Pinpoint the cell where the given text exists, returning its (X, Y) midpoint coordinate. 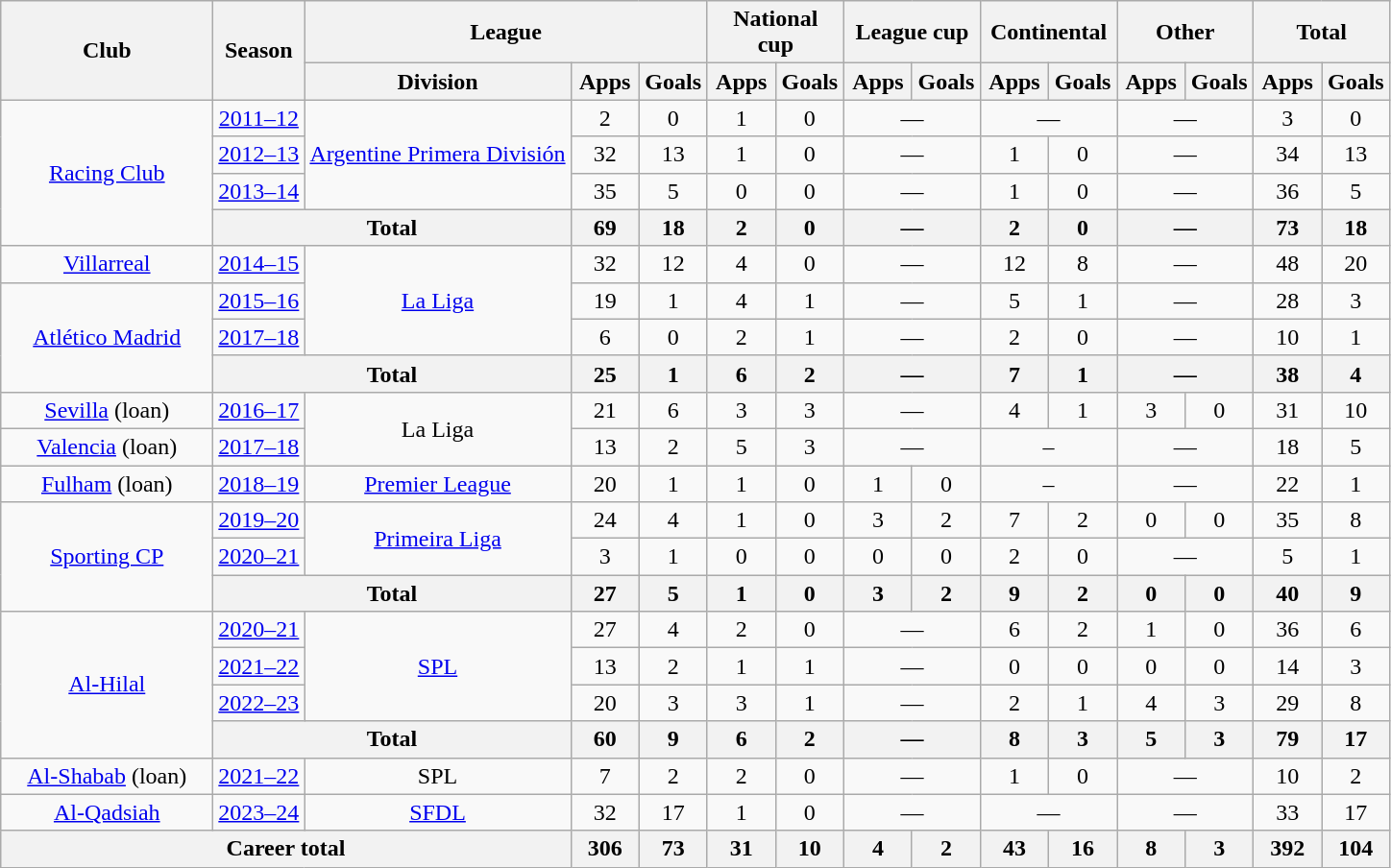
79 (1287, 739)
104 (1356, 849)
2011–12 (259, 118)
60 (605, 739)
Racing Club (108, 173)
392 (1287, 849)
2013–14 (259, 191)
22 (1287, 483)
40 (1287, 593)
2015–16 (259, 301)
Sevilla (loan) (108, 410)
National cup (775, 33)
League cup (912, 33)
Club (108, 50)
Al-Hilal (108, 685)
Sporting CP (108, 557)
16 (1084, 849)
Other (1185, 33)
Primeira Liga (438, 539)
2018–19 (259, 483)
43 (1014, 849)
29 (1287, 703)
24 (605, 520)
2016–17 (259, 410)
69 (605, 228)
Al-Qadsiah (108, 812)
Division (438, 82)
33 (1287, 812)
Al-Shabab (loan) (108, 776)
306 (605, 849)
Season (259, 50)
2012–13 (259, 155)
25 (605, 374)
14 (1287, 666)
SFDL (438, 812)
2019–20 (259, 520)
Villarreal (108, 264)
Fulham (loan) (108, 483)
Premier League (438, 483)
Argentine Primera División (438, 155)
League (505, 33)
19 (605, 301)
21 (605, 410)
38 (1287, 374)
Career total (286, 849)
Continental (1048, 33)
2014–15 (259, 264)
2023–24 (259, 812)
Valencia (loan) (108, 446)
34 (1287, 155)
2022–23 (259, 703)
Atlético Madrid (108, 337)
28 (1287, 301)
48 (1287, 264)
